Return the [X, Y] coordinate for the center point of the cell that contains the specified text.  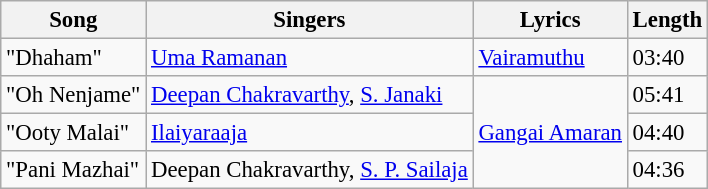
04:40 [667, 133]
Singers [310, 20]
"Pani Mazhai" [74, 170]
Ilaiyaraaja [310, 133]
Length [667, 20]
Uma Ramanan [310, 58]
05:41 [667, 95]
Deepan Chakravarthy, S. P. Sailaja [310, 170]
Lyrics [550, 20]
03:40 [667, 58]
Deepan Chakravarthy, S. Janaki [310, 95]
"Ooty Malai" [74, 133]
"Oh Nenjame" [74, 95]
Song [74, 20]
"Dhaham" [74, 58]
Vairamuthu [550, 58]
Gangai Amaran [550, 132]
04:36 [667, 170]
